Return (X, Y) of the center of cell containing provided text 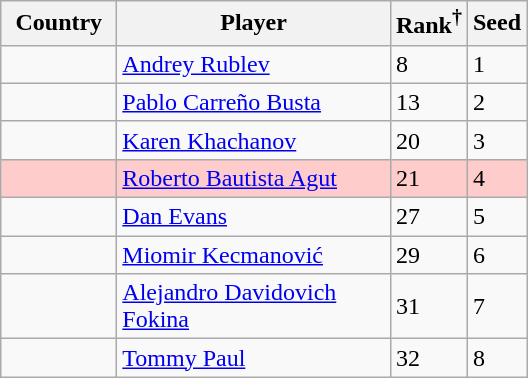
Miomir Kecmanović (254, 255)
Dan Evans (254, 217)
13 (428, 102)
Karen Khachanov (254, 140)
Alejandro Davidovich Fokina (254, 306)
4 (496, 178)
3 (496, 140)
Tommy Paul (254, 358)
7 (496, 306)
20 (428, 140)
5 (496, 217)
27 (428, 217)
29 (428, 255)
Seed (496, 24)
31 (428, 306)
2 (496, 102)
Country (59, 24)
Roberto Bautista Agut (254, 178)
6 (496, 255)
Player (254, 24)
Andrey Rublev (254, 64)
Pablo Carreño Busta (254, 102)
Rank† (428, 24)
32 (428, 358)
1 (496, 64)
21 (428, 178)
